From the cell containing the given text, extract its center point as [x, y] coordinate. 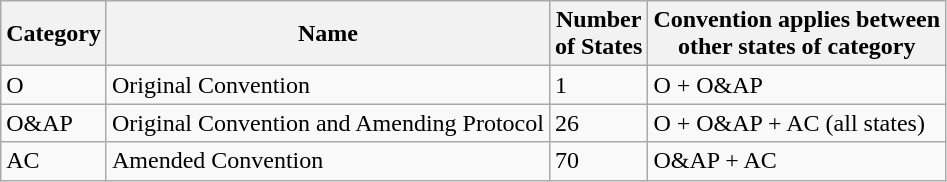
Amended Convention [328, 161]
Original Convention and Amending Protocol [328, 123]
O [54, 85]
O&AP + AC [797, 161]
Number of States [598, 34]
1 [598, 85]
AC [54, 161]
26 [598, 123]
Convention applies betweenother states of category [797, 34]
Original Convention [328, 85]
O + O&AP + AC (all states) [797, 123]
70 [598, 161]
Category [54, 34]
O + O&AP [797, 85]
Name [328, 34]
O&AP [54, 123]
